From the cell containing the given text, extract its center point as (x, y) coordinate. 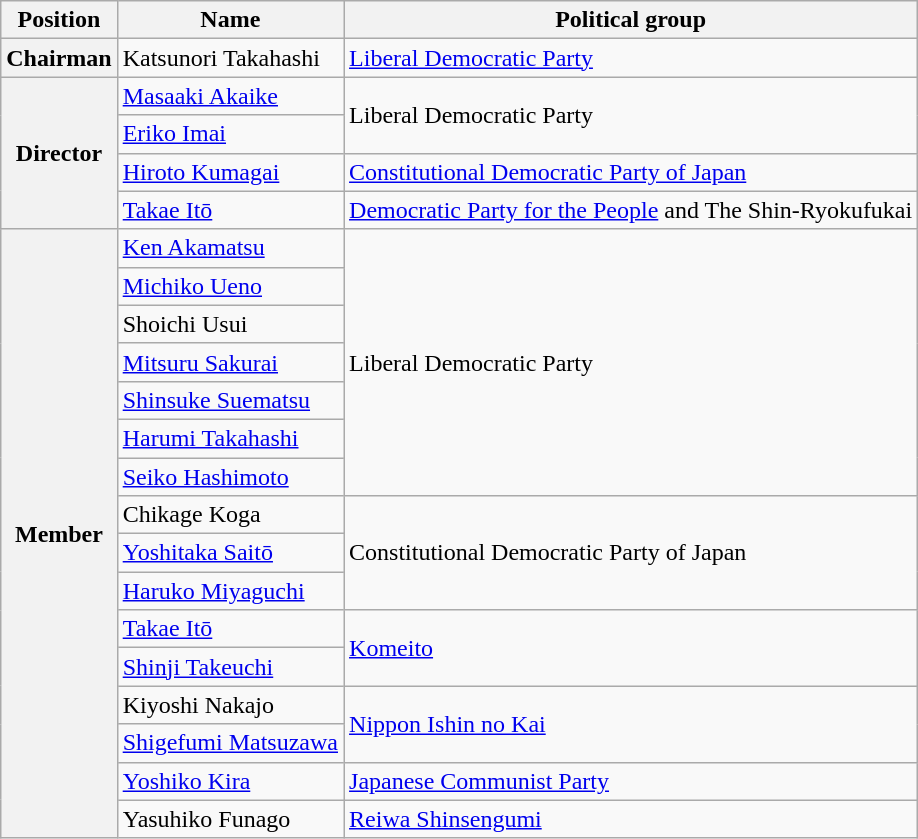
Yasuhiko Funago (230, 819)
Name (230, 20)
Member (59, 534)
Eriko Imai (230, 134)
Yoshiko Kira (230, 781)
Masaaki Akaike (230, 96)
Michiko Ueno (230, 286)
Democratic Party for the People and The Shin-Ryokufukai (631, 210)
Mitsuru Sakurai (230, 362)
Katsunori Takahashi (230, 58)
Ken Akamatsu (230, 248)
Chikage Koga (230, 515)
Political group (631, 20)
Harumi Takahashi (230, 438)
Shinji Takeuchi (230, 667)
Director (59, 153)
Yoshitaka Saitō (230, 553)
Chairman (59, 58)
Haruko Miyaguchi (230, 591)
Shigefumi Matsuzawa (230, 743)
Reiwa Shinsengumi (631, 819)
Shinsuke Suematsu (230, 400)
Seiko Hashimoto (230, 477)
Kiyoshi Nakajo (230, 705)
Komeito (631, 648)
Shoichi Usui (230, 324)
Hiroto Kumagai (230, 172)
Position (59, 20)
Nippon Ishin no Kai (631, 724)
Japanese Communist Party (631, 781)
